Return [X, Y] of the center of cell containing provided text 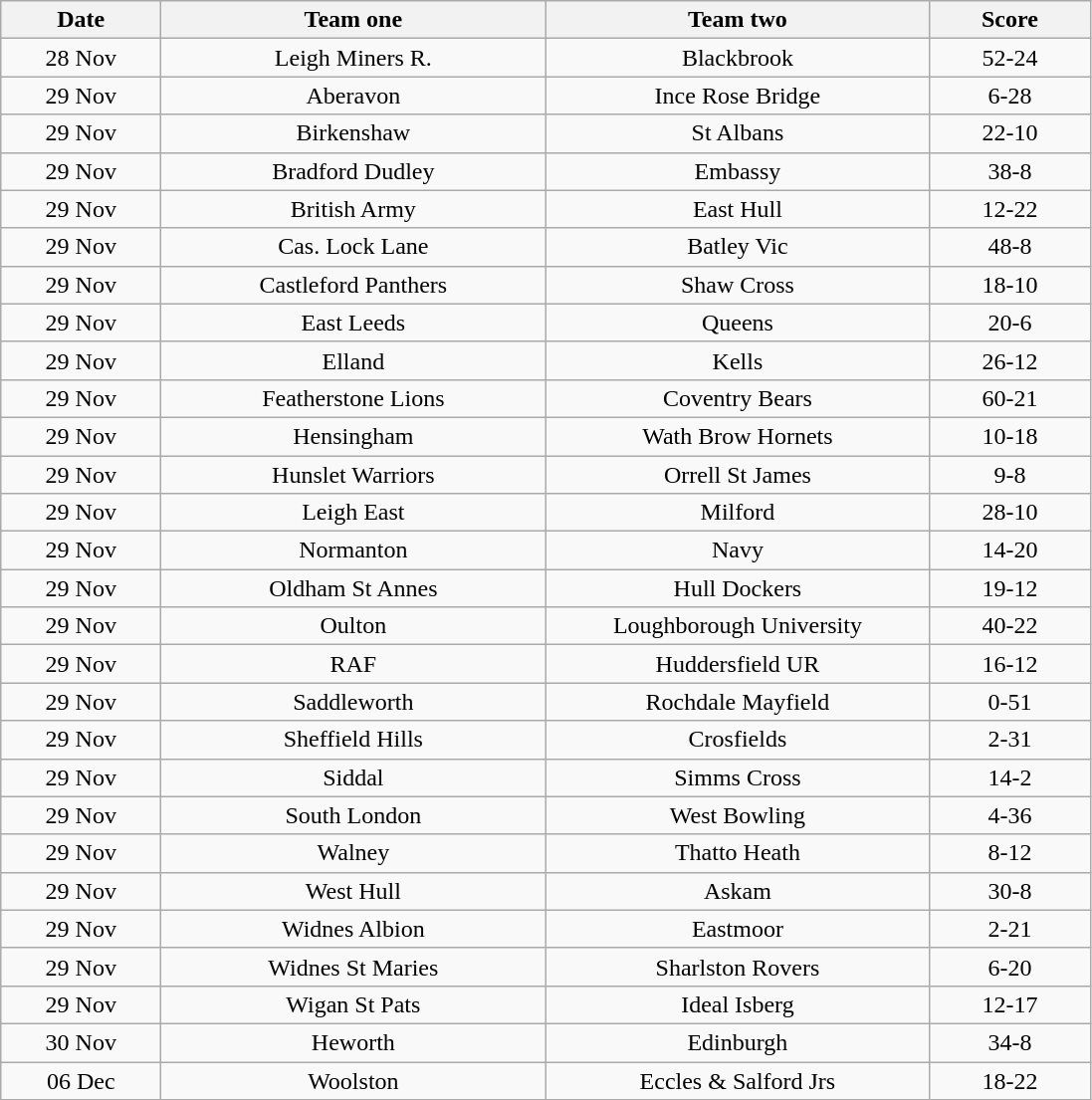
Coventry Bears [738, 398]
60-21 [1009, 398]
Blackbrook [738, 58]
Score [1009, 20]
52-24 [1009, 58]
Oldham St Annes [353, 588]
12-17 [1009, 1004]
Kells [738, 360]
0-51 [1009, 702]
26-12 [1009, 360]
Huddersfield UR [738, 664]
2-21 [1009, 929]
Crosfields [738, 740]
28 Nov [82, 58]
Featherstone Lions [353, 398]
Hunslet Warriors [353, 475]
Leigh Miners R. [353, 58]
Widnes Albion [353, 929]
Askam [738, 891]
06 Dec [82, 1080]
Shaw Cross [738, 285]
Team two [738, 20]
16-12 [1009, 664]
Milford [738, 513]
Woolston [353, 1080]
Queens [738, 323]
Sheffield Hills [353, 740]
14-2 [1009, 777]
British Army [353, 209]
Oulton [353, 626]
Leigh East [353, 513]
Walney [353, 853]
East Leeds [353, 323]
Castleford Panthers [353, 285]
Loughborough University [738, 626]
Hensingham [353, 436]
20-6 [1009, 323]
40-22 [1009, 626]
Eccles & Salford Jrs [738, 1080]
Siddal [353, 777]
6-28 [1009, 96]
18-22 [1009, 1080]
Ideal Isberg [738, 1004]
Bradford Dudley [353, 171]
Embassy [738, 171]
Edinburgh [738, 1042]
2-31 [1009, 740]
Cas. Lock Lane [353, 247]
West Hull [353, 891]
12-22 [1009, 209]
Orrell St James [738, 475]
30 Nov [82, 1042]
Widnes St Maries [353, 967]
Birkenshaw [353, 133]
Simms Cross [738, 777]
19-12 [1009, 588]
30-8 [1009, 891]
34-8 [1009, 1042]
Rochdale Mayfield [738, 702]
Aberavon [353, 96]
West Bowling [738, 815]
Navy [738, 550]
14-20 [1009, 550]
Wigan St Pats [353, 1004]
Heworth [353, 1042]
Wath Brow Hornets [738, 436]
Elland [353, 360]
East Hull [738, 209]
22-10 [1009, 133]
Normanton [353, 550]
Sharlston Rovers [738, 967]
Team one [353, 20]
Ince Rose Bridge [738, 96]
Eastmoor [738, 929]
Hull Dockers [738, 588]
38-8 [1009, 171]
Batley Vic [738, 247]
Thatto Heath [738, 853]
28-10 [1009, 513]
St Albans [738, 133]
9-8 [1009, 475]
48-8 [1009, 247]
South London [353, 815]
RAF [353, 664]
18-10 [1009, 285]
Saddleworth [353, 702]
Date [82, 20]
10-18 [1009, 436]
4-36 [1009, 815]
8-12 [1009, 853]
6-20 [1009, 967]
